Determine the (X, Y) coordinate at the center of the cell enclosing the given text.  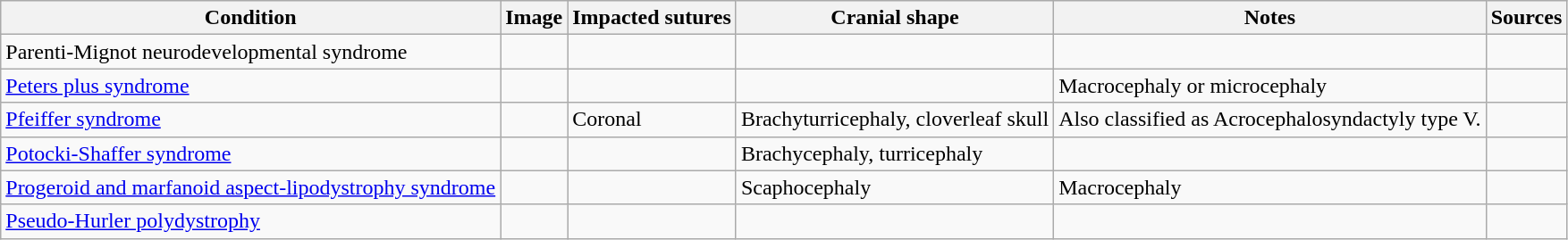
Notes (1269, 18)
Peters plus syndrome (250, 86)
Condition (250, 18)
Cranial shape (894, 18)
Pfeiffer syndrome (250, 120)
Image (535, 18)
Parenti-Mignot neurodevelopmental syndrome (250, 52)
Brachyturricephaly, cloverleaf skull (894, 120)
Scaphocephaly (894, 187)
Impacted sutures (653, 18)
Progeroid and marfanoid aspect-lipodystrophy syndrome (250, 187)
Potocki-Shaffer syndrome (250, 153)
Macrocephaly (1269, 187)
Pseudo-Hurler polydystrophy (250, 221)
Brachycephaly, turricephaly (894, 153)
Macrocephaly or microcephaly (1269, 86)
Also classified as Acrocephalosyndactyly type V. (1269, 120)
Sources (1527, 18)
Coronal (653, 120)
